Scan for the cell matching the given text and deliver its (x, y) coordinate at center. 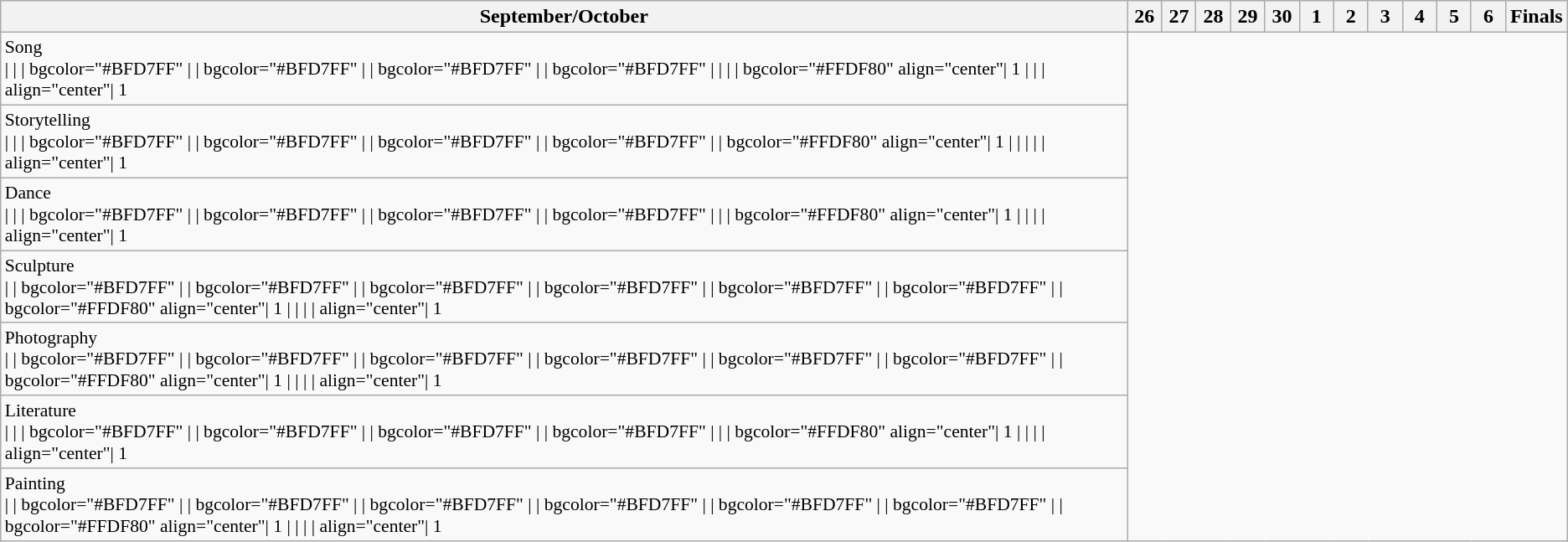
Finals (1536, 17)
4 (1419, 17)
September/October (565, 17)
6 (1488, 17)
27 (1179, 17)
29 (1248, 17)
5 (1454, 17)
28 (1213, 17)
3 (1385, 17)
2 (1350, 17)
26 (1144, 17)
1 (1317, 17)
30 (1282, 17)
